Find where the given text appears and provide that cell's center as (x, y) coordinate. 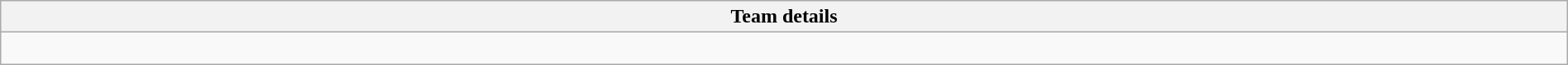
Team details (784, 17)
